Provide the (X, Y) coordinate of the cell's center where the given text is located.  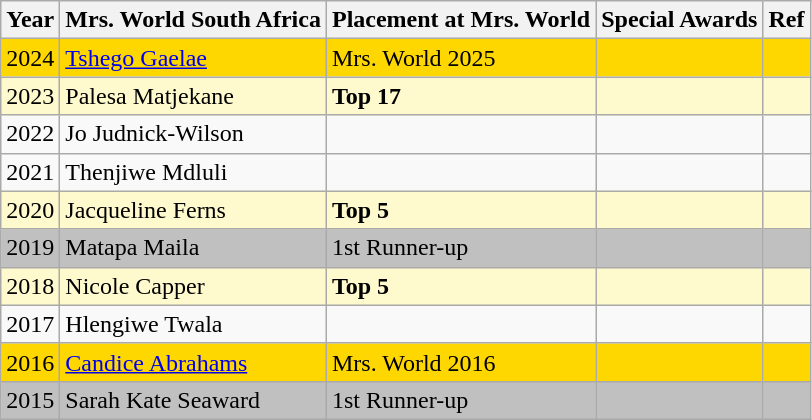
Ref (786, 20)
Jo Judnick-Wilson (194, 134)
Tshego Gaelae (194, 58)
Mrs. World 2016 (460, 362)
2023 (30, 96)
Top 17 (460, 96)
2018 (30, 286)
Sarah Kate Seaward (194, 400)
Special Awards (680, 20)
2020 (30, 210)
Nicole Capper (194, 286)
Year (30, 20)
Hlengiwe Twala (194, 324)
2017 (30, 324)
Jacqueline Ferns (194, 210)
2016 (30, 362)
Matapa Maila (194, 248)
2019 (30, 248)
Placement at Mrs. World (460, 20)
2022 (30, 134)
2015 (30, 400)
Mrs. World 2025 (460, 58)
Thenjiwe Mdluli (194, 172)
2021 (30, 172)
Candice Abrahams (194, 362)
Mrs. World South Africa (194, 20)
2024 (30, 58)
Palesa Matjekane (194, 96)
